Pinpoint the cell where the given text exists, returning its (X, Y) midpoint coordinate. 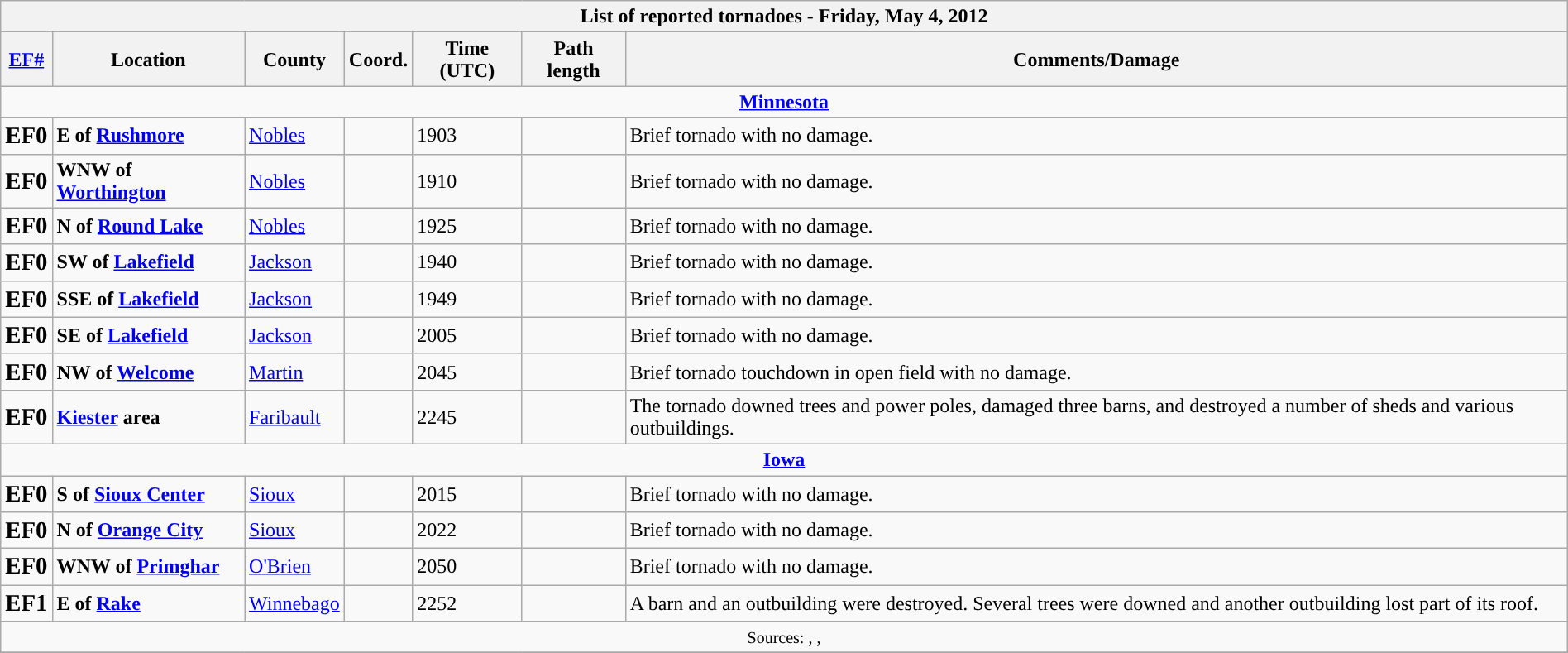
EF# (26, 60)
2050 (467, 567)
Time (UTC) (467, 60)
1949 (467, 299)
Path length (574, 60)
SW of Lakefield (149, 262)
1903 (467, 136)
2022 (467, 531)
S of Sioux Center (149, 493)
1910 (467, 180)
Winnebago (294, 603)
O'Brien (294, 567)
N of Round Lake (149, 226)
2015 (467, 493)
SE of Lakefield (149, 335)
Coord. (378, 60)
Sources: , , (784, 637)
Location (149, 60)
Martin (294, 372)
A barn and an outbuilding were destroyed. Several trees were downed and another outbuilding lost part of its roof. (1097, 603)
E of Rushmore (149, 136)
Kiester area (149, 417)
1940 (467, 262)
EF1 (26, 603)
2245 (467, 417)
WNW of Primghar (149, 567)
2252 (467, 603)
Iowa (784, 459)
NW of Welcome (149, 372)
E of Rake (149, 603)
Brief tornado touchdown in open field with no damage. (1097, 372)
SSE of Lakefield (149, 299)
Minnesota (784, 102)
1925 (467, 226)
Comments/Damage (1097, 60)
WNW of Worthington (149, 180)
The tornado downed trees and power poles, damaged three barns, and destroyed a number of sheds and various outbuildings. (1097, 417)
2005 (467, 335)
Faribault (294, 417)
County (294, 60)
List of reported tornadoes - Friday, May 4, 2012 (784, 17)
2045 (467, 372)
N of Orange City (149, 531)
